Determine the [X, Y] coordinate at the center of the cell enclosing the given text.  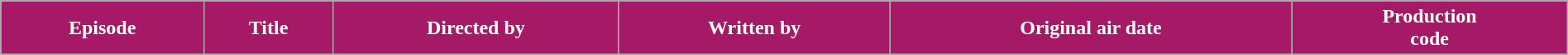
Written by [754, 28]
Productioncode [1429, 28]
Episode [103, 28]
Original air date [1091, 28]
Directed by [476, 28]
Title [269, 28]
